Extract the [x, y] coordinate from the center of the cell holding the provided text.  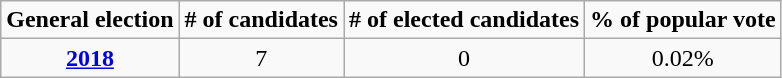
# of candidates [261, 20]
2018 [90, 58]
General election [90, 20]
# of elected candidates [464, 20]
% of popular vote [684, 20]
0 [464, 58]
0.02% [684, 58]
7 [261, 58]
